Provide the (X, Y) coordinate of the cell's center where the given text is located.  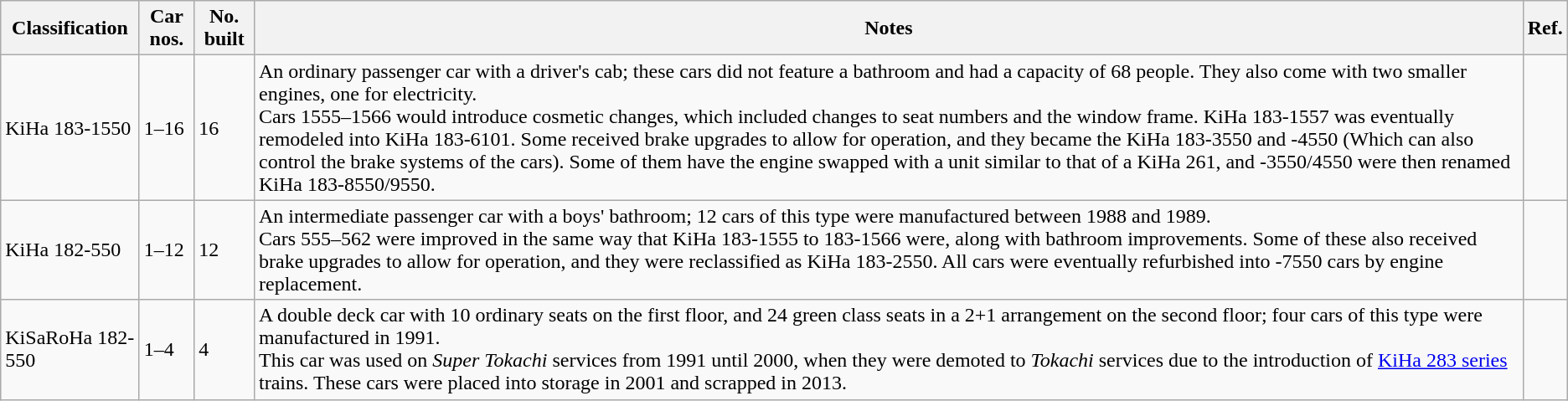
Car nos. (167, 28)
KiHa 182-550 (70, 249)
No. built (224, 28)
1–12 (167, 249)
Notes (888, 28)
KiHa 183-1550 (70, 127)
16 (224, 127)
KiSaRoHa 182-550 (70, 350)
Ref. (1545, 28)
Classification (70, 28)
1–16 (167, 127)
4 (224, 350)
12 (224, 249)
1–4 (167, 350)
